Capture the cell that displays the provided text and extract its [X, Y] central coordinate. 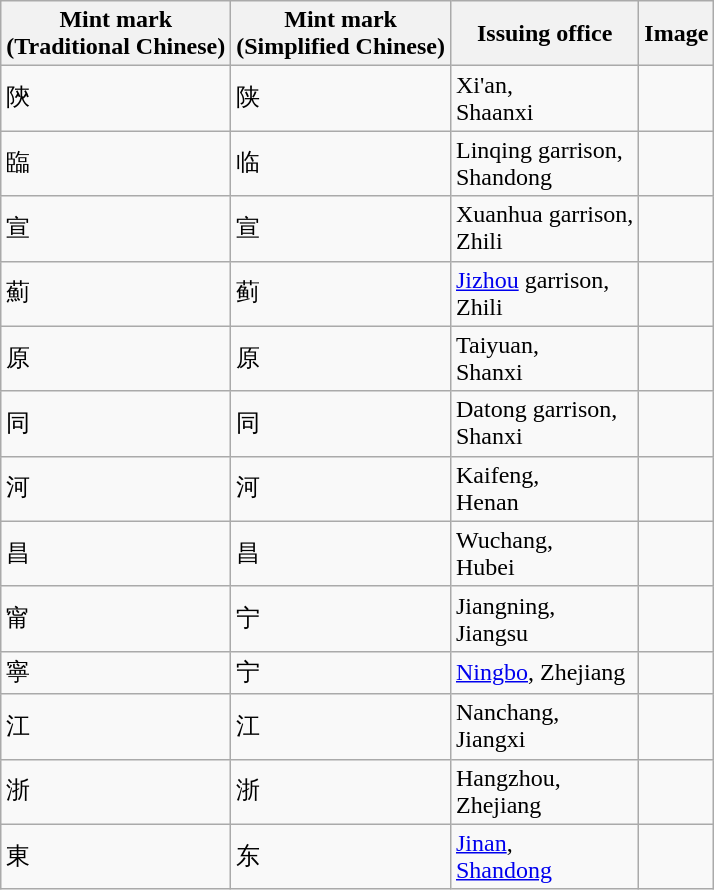
Issuing office [544, 34]
Nanchang,Jiangxi [544, 726]
甯 [116, 618]
臨 [116, 164]
东 [341, 856]
陝 [116, 98]
陕 [341, 98]
Datong garrison,Shanxi [544, 424]
薊 [116, 294]
寧 [116, 672]
Jinan,Shandong [544, 856]
Jiangning,Jiangsu [544, 618]
Image [676, 34]
Xi'an,Shaanxi [544, 98]
Taiyuan,Shanxi [544, 358]
Kaifeng,Henan [544, 488]
Hangzhou,Zhejiang [544, 792]
Mint mark(Traditional Chinese) [116, 34]
Mint mark(Simplified Chinese) [341, 34]
Jizhou garrison,Zhili [544, 294]
Ningbo, Zhejiang [544, 672]
Xuanhua garrison,Zhili [544, 228]
東 [116, 856]
临 [341, 164]
Wuchang,Hubei [544, 554]
Linqing garrison,Shandong [544, 164]
蓟 [341, 294]
